Locate the cell with the specified text and output its (X, Y) center coordinate. 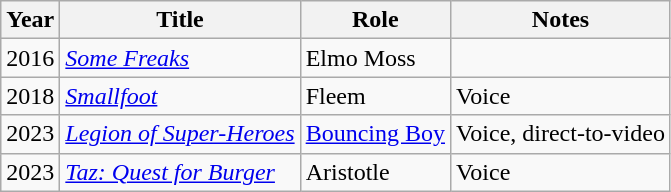
Legion of Super-Heroes (180, 134)
Notes (561, 20)
Voice, direct-to-video (561, 134)
Taz: Quest for Burger (180, 172)
2016 (30, 58)
Title (180, 20)
Role (375, 20)
2018 (30, 96)
Bouncing Boy (375, 134)
Year (30, 20)
Fleem (375, 96)
Aristotle (375, 172)
Some Freaks (180, 58)
Elmo Moss (375, 58)
Smallfoot (180, 96)
